Extract the [x, y] coordinate from the center of the cell holding the provided text.  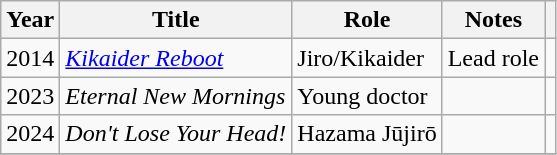
Lead role [493, 58]
Hazama Jūjirō [367, 134]
2024 [30, 134]
Jiro/Kikaider [367, 58]
2023 [30, 96]
2014 [30, 58]
Notes [493, 20]
Title [176, 20]
Eternal New Mornings [176, 96]
Young doctor [367, 96]
Kikaider Reboot [176, 58]
Role [367, 20]
Don't Lose Your Head! [176, 134]
Year [30, 20]
